For the text-containing cell, return its midpoint in (X, Y) coordinate format. 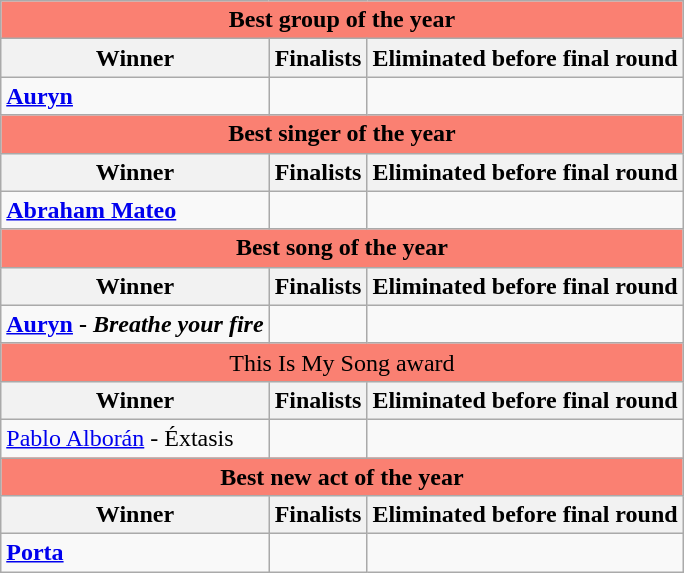
Porta (135, 553)
Best group of the year (342, 20)
Auryn - Breathe your fire (135, 324)
Abraham Mateo (135, 210)
Auryn (135, 96)
Pablo Alborán - Éxtasis (135, 438)
Best singer of the year (342, 134)
This Is My Song award (342, 362)
Best new act of the year (342, 477)
Best song of the year (342, 248)
